Scan for the cell matching the given text and deliver its [x, y] coordinate at center. 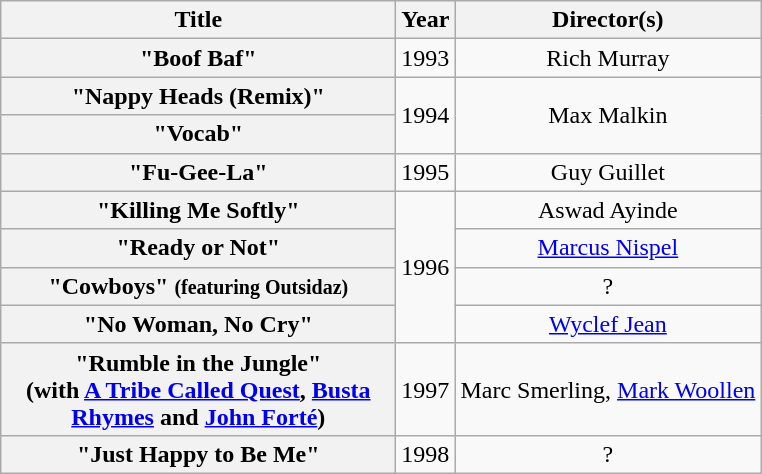
1998 [426, 454]
"Ready or Not" [198, 248]
"Boof Baf" [198, 58]
Aswad Ayinde [608, 210]
Marc Smerling, Mark Woollen [608, 389]
Director(s) [608, 20]
"Just Happy to Be Me" [198, 454]
1995 [426, 172]
"No Woman, No Cry" [198, 324]
"Rumble in the Jungle"(with A Tribe Called Quest, Busta Rhymes and John Forté) [198, 389]
Max Malkin [608, 115]
Year [426, 20]
1997 [426, 389]
"Fu-Gee-La" [198, 172]
1996 [426, 267]
"Cowboys" (featuring Outsidaz) [198, 286]
"Killing Me Softly" [198, 210]
"Vocab" [198, 134]
Wyclef Jean [608, 324]
1993 [426, 58]
Guy Guillet [608, 172]
Marcus Nispel [608, 248]
"Nappy Heads (Remix)" [198, 96]
1994 [426, 115]
Title [198, 20]
Rich Murray [608, 58]
